Identify which cell holds the provided text, then report its (X, Y) central coordinate. 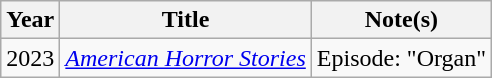
Note(s) (401, 20)
Year (30, 20)
2023 (30, 58)
American Horror Stories (186, 58)
Title (186, 20)
Episode: "Organ" (401, 58)
